Return [x, y] of the center of cell containing provided text 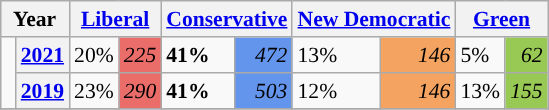
Conservative [226, 19]
12% [336, 91]
503 [263, 91]
Year [34, 19]
5% [480, 55]
472 [263, 55]
155 [526, 91]
2019 [42, 91]
20% [94, 55]
2021 [42, 55]
New Democratic [374, 19]
Liberal [115, 19]
225 [140, 55]
290 [140, 91]
23% [94, 91]
62 [526, 55]
Green [501, 19]
